Find where the given text appears and provide that cell's center as (x, y) coordinate. 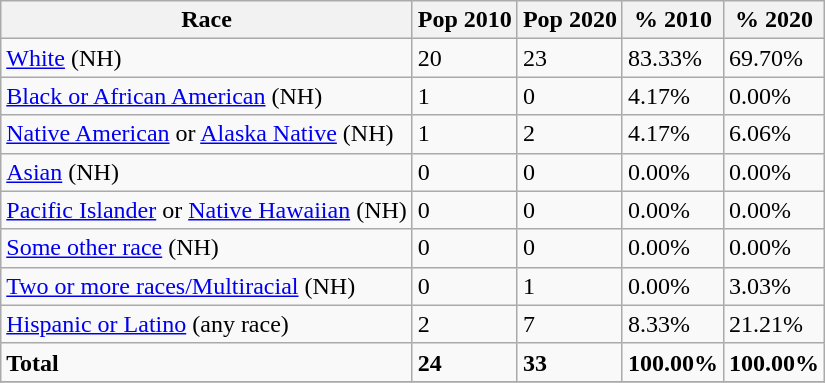
7 (570, 324)
Some other race (NH) (207, 248)
Pacific Islander or Native Hawaiian (NH) (207, 210)
8.33% (672, 324)
23 (570, 58)
Pop 2020 (570, 20)
Two or more races/Multiracial (NH) (207, 286)
Hispanic or Latino (any race) (207, 324)
83.33% (672, 58)
Total (207, 362)
Native American or Alaska Native (NH) (207, 134)
3.03% (774, 286)
21.21% (774, 324)
Pop 2010 (464, 20)
20 (464, 58)
% 2020 (774, 20)
Race (207, 20)
69.70% (774, 58)
Black or African American (NH) (207, 96)
White (NH) (207, 58)
% 2010 (672, 20)
Asian (NH) (207, 172)
24 (464, 362)
6.06% (774, 134)
33 (570, 362)
